For the text-containing cell, return its midpoint in [x, y] coordinate format. 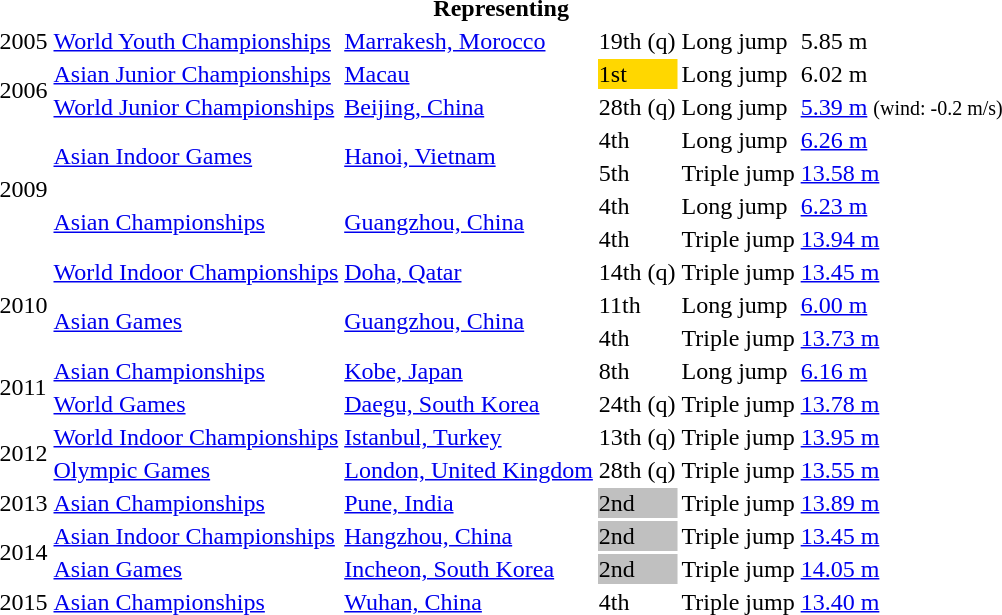
London, United Kingdom [469, 470]
World Youth Championships [196, 41]
Daegu, South Korea [469, 404]
Incheon, South Korea [469, 569]
13th (q) [637, 437]
Asian Indoor Championships [196, 536]
Olympic Games [196, 470]
Doha, Qatar [469, 272]
1st [637, 74]
Macau [469, 74]
8th [637, 371]
Hangzhou, China [469, 536]
5th [637, 173]
14th (q) [637, 272]
World Games [196, 404]
Marrakesh, Morocco [469, 41]
Asian Junior Championships [196, 74]
24th (q) [637, 404]
11th [637, 305]
Istanbul, Turkey [469, 437]
Asian Indoor Games [196, 156]
Beijing, China [469, 107]
19th (q) [637, 41]
World Junior Championships [196, 107]
Pune, India [469, 503]
Hanoi, Vietnam [469, 156]
Kobe, Japan [469, 371]
